For the text-containing cell, return its midpoint in (X, Y) coordinate format. 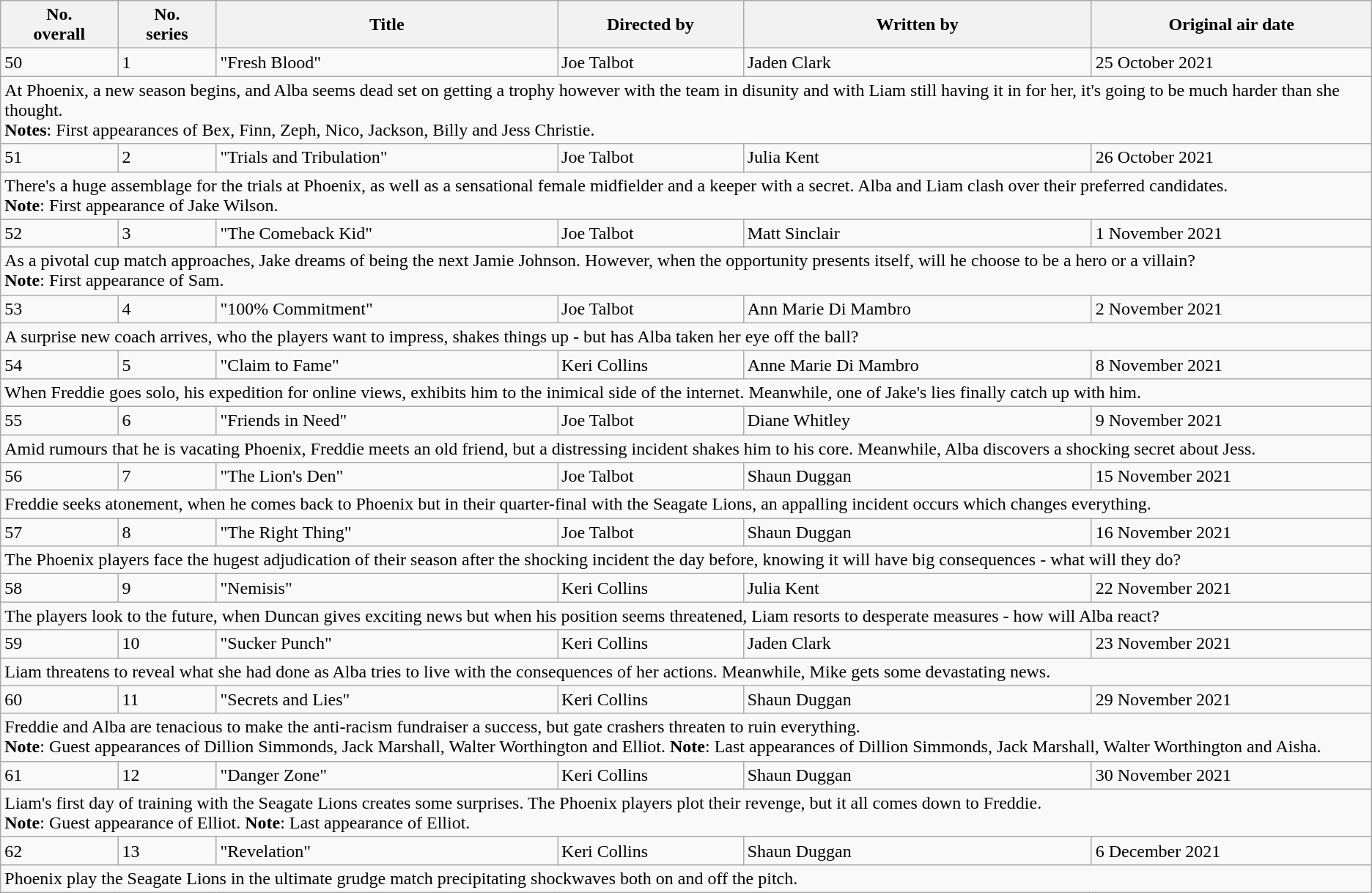
Phoenix play the Seagate Lions in the ultimate grudge match precipitating shockwaves both on and off the pitch. (686, 878)
Anne Marie Di Mambro (918, 364)
10 (167, 644)
"Trials and Tribulation" (387, 158)
62 (59, 850)
"Nemisis" (387, 588)
"Danger Zone" (387, 775)
50 (59, 62)
25 October 2021 (1231, 62)
"Secrets and Lies" (387, 699)
1 (167, 62)
"Revelation" (387, 850)
30 November 2021 (1231, 775)
"Sucker Punch" (387, 644)
9 (167, 588)
"Claim to Fame" (387, 364)
Original air date (1231, 25)
Diane Whitley (918, 420)
13 (167, 850)
2 November 2021 (1231, 309)
No.overall (59, 25)
"100% Commitment" (387, 309)
8 November 2021 (1231, 364)
55 (59, 420)
29 November 2021 (1231, 699)
26 October 2021 (1231, 158)
53 (59, 309)
No.series (167, 25)
Written by (918, 25)
6 (167, 420)
9 November 2021 (1231, 420)
59 (59, 644)
Liam threatens to reveal what she had done as Alba tries to live with the consequences of her actions. Meanwhile, Mike gets some devastating news. (686, 672)
1 November 2021 (1231, 233)
"The Lion's Den" (387, 477)
Ann Marie Di Mambro (918, 309)
8 (167, 532)
"The Comeback Kid" (387, 233)
12 (167, 775)
7 (167, 477)
Directed by (651, 25)
15 November 2021 (1231, 477)
51 (59, 158)
23 November 2021 (1231, 644)
56 (59, 477)
Title (387, 25)
60 (59, 699)
58 (59, 588)
54 (59, 364)
6 December 2021 (1231, 850)
4 (167, 309)
2 (167, 158)
"Friends in Need" (387, 420)
"The Right Thing" (387, 532)
22 November 2021 (1231, 588)
61 (59, 775)
Matt Sinclair (918, 233)
A surprise new coach arrives, who the players want to impress, shakes things up - but has Alba taken her eye off the ball? (686, 337)
3 (167, 233)
"Fresh Blood" (387, 62)
11 (167, 699)
16 November 2021 (1231, 532)
5 (167, 364)
52 (59, 233)
57 (59, 532)
